Return [x, y] of the center of cell containing provided text 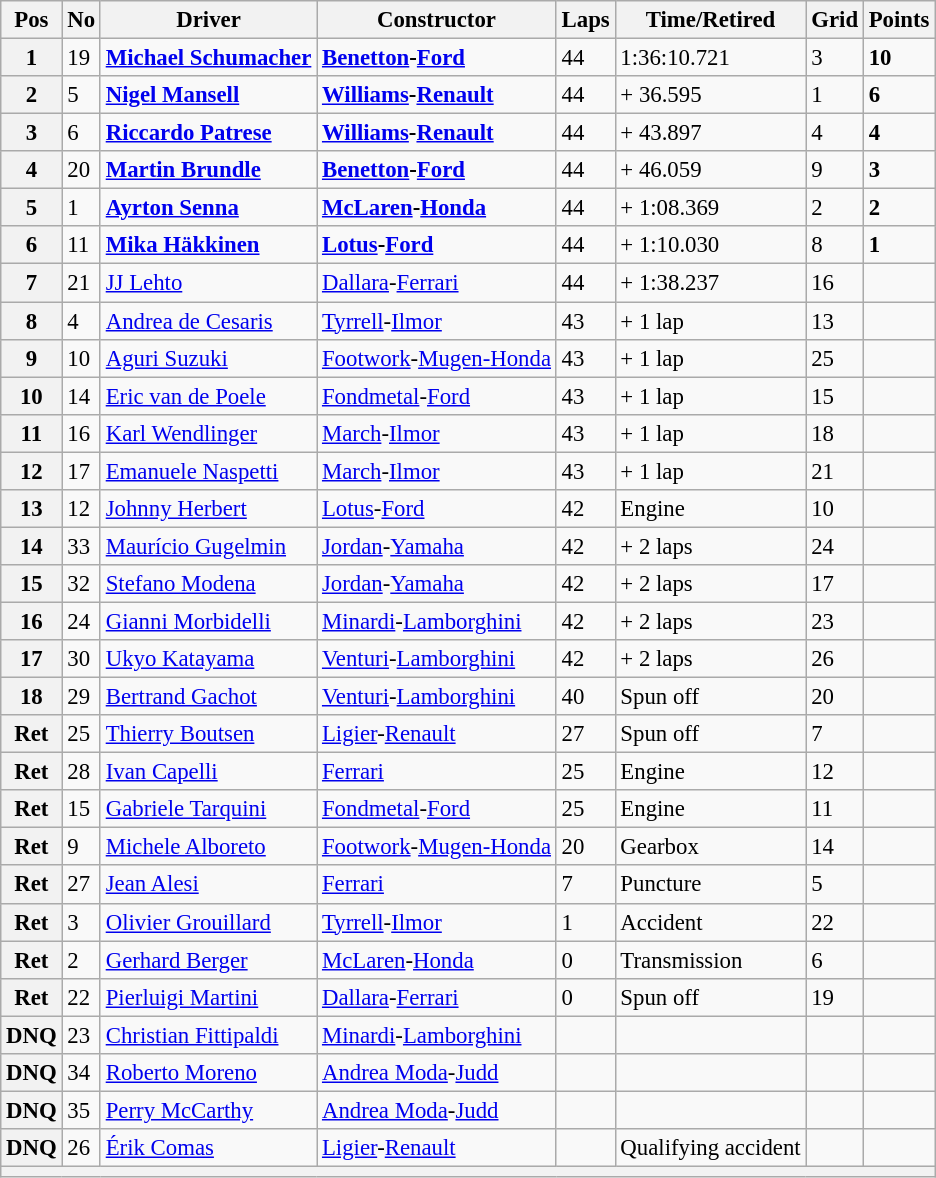
Andrea de Cesaris [208, 321]
+ 43.897 [710, 133]
Riccardo Patrese [208, 133]
Time/Retired [710, 20]
Transmission [710, 960]
Nigel Mansell [208, 95]
Eric van de Poele [208, 396]
Pierluigi Martini [208, 997]
Maurício Gugelmin [208, 546]
Mika Häkkinen [208, 245]
Gerhard Berger [208, 960]
Qualifying accident [710, 1148]
Perry McCarthy [208, 1110]
Puncture [710, 885]
Olivier Grouillard [208, 922]
Érik Comas [208, 1148]
Christian Fittipaldi [208, 1035]
+ 1:38.237 [710, 283]
Roberto Moreno [208, 1073]
34 [81, 1073]
Thierry Boutsen [208, 734]
Pos [32, 20]
Jean Alesi [208, 885]
33 [81, 546]
Gianni Morbidelli [208, 621]
Emanuele Naspetti [208, 471]
JJ Lehto [208, 283]
+ 1:10.030 [710, 245]
Laps [586, 20]
Gearbox [710, 847]
Bertrand Gachot [208, 697]
No [81, 20]
Ivan Capelli [208, 772]
Ukyo Katayama [208, 659]
Accident [710, 922]
+ 36.595 [710, 95]
Constructor [437, 20]
1:36:10.721 [710, 58]
+ 1:08.369 [710, 208]
Aguri Suzuki [208, 358]
+ 46.059 [710, 170]
Points [898, 20]
Gabriele Tarquini [208, 809]
Grid [834, 20]
35 [81, 1110]
32 [81, 584]
28 [81, 772]
Driver [208, 20]
Martin Brundle [208, 170]
Michael Schumacher [208, 58]
Stefano Modena [208, 584]
40 [586, 697]
Johnny Herbert [208, 509]
30 [81, 659]
Michele Alboreto [208, 847]
Karl Wendlinger [208, 433]
Ayrton Senna [208, 208]
29 [81, 697]
